Find where the given text appears and provide that cell's center as (X, Y) coordinate. 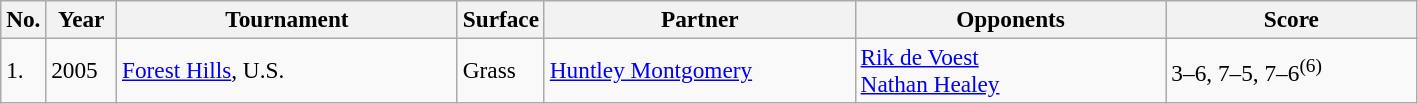
Rik de Voest Nathan Healey (1010, 70)
2005 (82, 70)
3–6, 7–5, 7–6(6) (1292, 70)
Opponents (1010, 19)
Score (1292, 19)
Surface (500, 19)
1. (24, 70)
Year (82, 19)
No. (24, 19)
Grass (500, 70)
Forest Hills, U.S. (288, 70)
Huntley Montgomery (700, 70)
Tournament (288, 19)
Partner (700, 19)
